Search for the cell housing the specified text and yield its (X, Y) center coordinate. 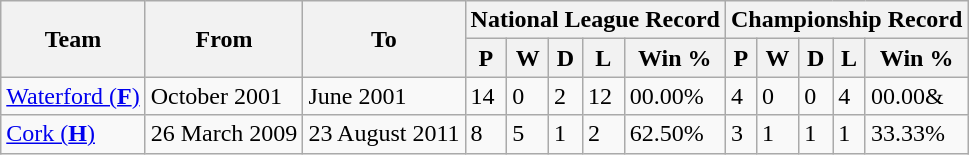
Team (73, 39)
Championship Record (846, 20)
From (224, 39)
00.00& (916, 96)
3 (740, 134)
5 (528, 134)
14 (486, 96)
33.33% (916, 134)
National League Record (595, 20)
Waterford (F) (73, 96)
00.00% (674, 96)
62.50% (674, 134)
12 (603, 96)
Cork (H) (73, 134)
October 2001 (224, 96)
June 2001 (384, 96)
8 (486, 134)
To (384, 39)
23 August 2011 (384, 134)
26 March 2009 (224, 134)
